Provide the (x, y) coordinate of the cell's center where the given text is located.  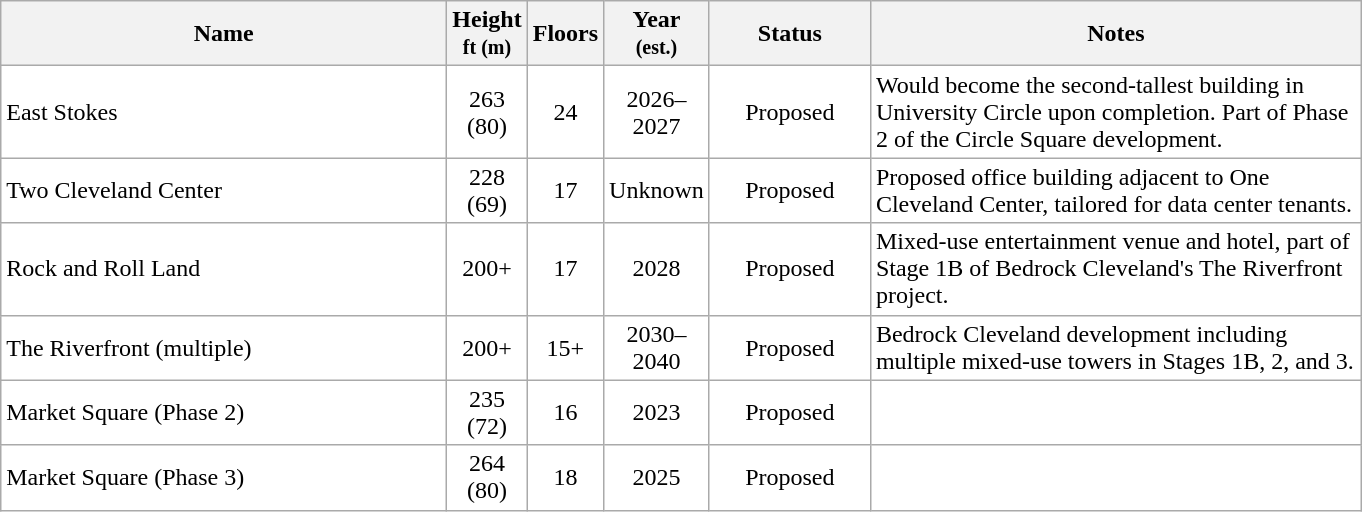
264 (80) (487, 478)
2030–2040 (657, 348)
Mixed-use entertainment venue and hotel, part of Stage 1B of Bedrock Cleveland's The Riverfront project. (1116, 269)
Floors (565, 34)
235 (72) (487, 412)
Heightft (m) (487, 34)
Name (224, 34)
15+ (565, 348)
228 (69) (487, 190)
Two Cleveland Center (224, 190)
263 (80) (487, 112)
Market Square (Phase 3) (224, 478)
Market Square (Phase 2) (224, 412)
16 (565, 412)
2026–2027 (657, 112)
Notes (1116, 34)
Unknown (657, 190)
18 (565, 478)
Proposed office building adjacent to One Cleveland Center, tailored for data center tenants. (1116, 190)
2028 (657, 269)
Rock and Roll Land (224, 269)
Bedrock Cleveland development including multiple mixed-use towers in Stages 1B, 2, and 3. (1116, 348)
Would become the second-tallest building in University Circle upon completion. Part of Phase 2 of the Circle Square development. (1116, 112)
Status (790, 34)
24 (565, 112)
East Stokes (224, 112)
The Riverfront (multiple) (224, 348)
2025 (657, 478)
2023 (657, 412)
Year(est.) (657, 34)
